Search for the cell housing the specified text and yield its (X, Y) center coordinate. 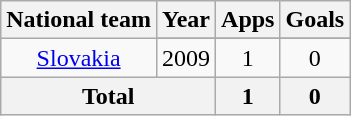
Goals (315, 20)
Apps (248, 20)
Total (108, 96)
National team (79, 20)
Year (186, 20)
2009 (186, 58)
Slovakia (79, 58)
